Identify which cell holds the provided text, then report its [X, Y] central coordinate. 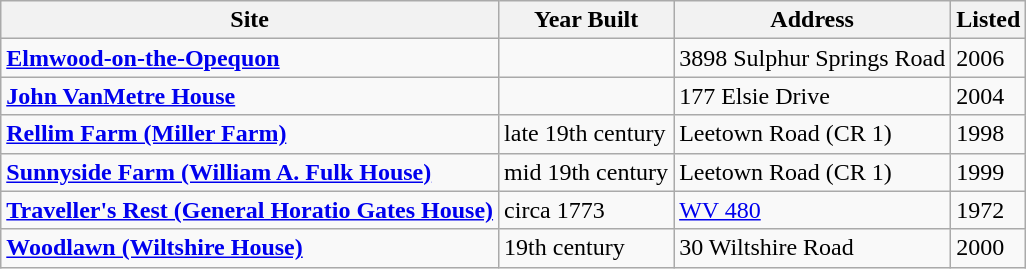
Traveller's Rest (General Horatio Gates House) [250, 210]
Year Built [586, 20]
Rellim Farm (Miller Farm) [250, 134]
3898 Sulphur Springs Road [812, 58]
1998 [988, 134]
30 Wiltshire Road [812, 248]
mid 19th century [586, 172]
2000 [988, 248]
Listed [988, 20]
Site [250, 20]
WV 480 [812, 210]
2004 [988, 96]
Woodlawn (Wiltshire House) [250, 248]
late 19th century [586, 134]
2006 [988, 58]
Elmwood-on-the-Opequon [250, 58]
John VanMetre House [250, 96]
19th century [586, 248]
1999 [988, 172]
Address [812, 20]
Sunnyside Farm (William A. Fulk House) [250, 172]
1972 [988, 210]
circa 1773 [586, 210]
177 Elsie Drive [812, 96]
